Pinpoint the cell where the given text exists, returning its (X, Y) midpoint coordinate. 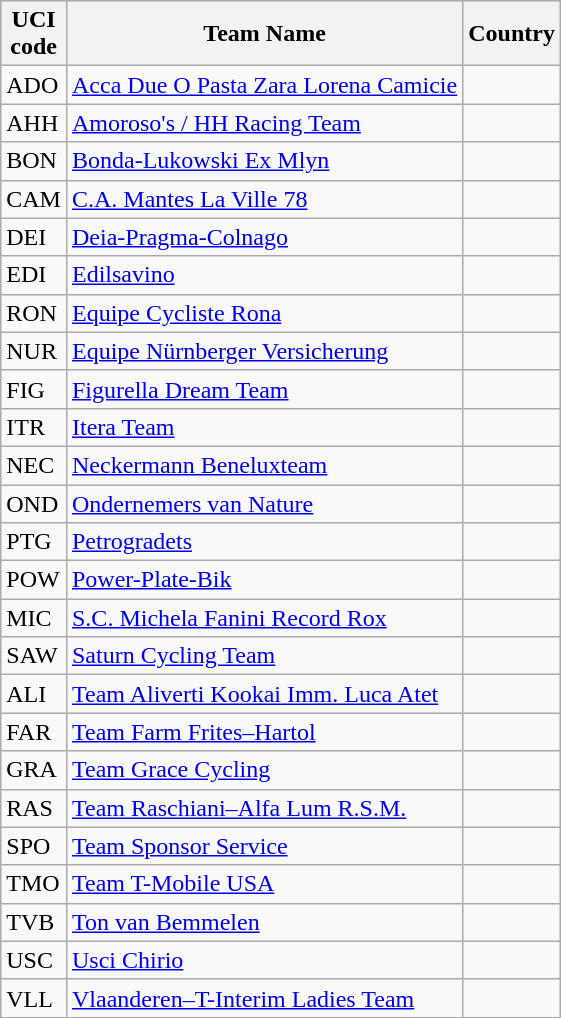
Equipe Cycliste Rona (264, 313)
CAM (34, 199)
RON (34, 313)
Deia-Pragma-Colnago (264, 237)
Ton van Bemmelen (264, 922)
ALI (34, 694)
SPO (34, 846)
UCIcode (34, 34)
MIC (34, 618)
TVB (34, 922)
Team Sponsor Service (264, 846)
OND (34, 503)
TMO (34, 884)
USC (34, 960)
Team Aliverti Kookai Imm. Luca Atet (264, 694)
DEI (34, 237)
Team Farm Frites–Hartol (264, 732)
Amoroso's / HH Racing Team (264, 123)
ITR (34, 427)
ADO (34, 85)
C.A. Mantes La Ville 78 (264, 199)
EDI (34, 275)
Acca Due O Pasta Zara Lorena Camicie (264, 85)
VLL (34, 998)
Vlaanderen–T-Interim Ladies Team (264, 998)
Figurella Dream Team (264, 389)
AHH (34, 123)
BON (34, 161)
Neckermann Beneluxteam (264, 465)
PTG (34, 542)
Ondernemers van Nature (264, 503)
POW (34, 580)
Edilsavino (264, 275)
Saturn Cycling Team (264, 656)
Bonda-Lukowski Ex Mlyn (264, 161)
FAR (34, 732)
Team T-Mobile USA (264, 884)
Team Raschiani–Alfa Lum R.S.M. (264, 808)
GRA (34, 770)
Usci Chirio (264, 960)
SAW (34, 656)
Equipe Nürnberger Versicherung (264, 351)
Country (512, 34)
Power-Plate-Bik (264, 580)
Team Grace Cycling (264, 770)
Team Name (264, 34)
NUR (34, 351)
S.C. Michela Fanini Record Rox (264, 618)
Itera Team (264, 427)
RAS (34, 808)
NEC (34, 465)
Petrogradets (264, 542)
FIG (34, 389)
